Return the (x, y) coordinate for the center point of the cell that contains the specified text.  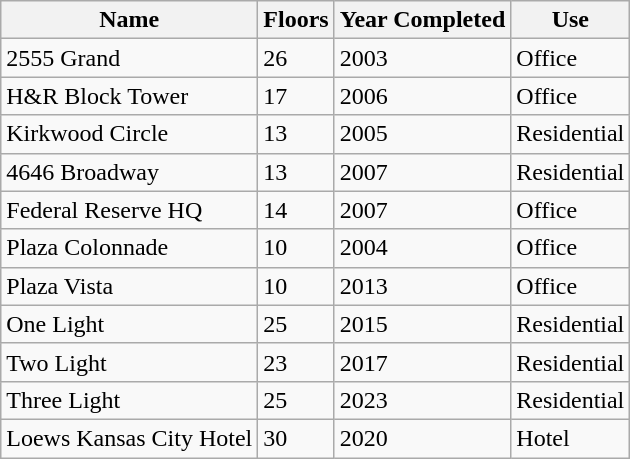
Two Light (130, 362)
14 (296, 210)
2004 (422, 248)
Federal Reserve HQ (130, 210)
H&R Block Tower (130, 96)
2555 Grand (130, 58)
2015 (422, 324)
30 (296, 438)
Floors (296, 20)
Three Light (130, 400)
Hotel (570, 438)
2005 (422, 134)
2003 (422, 58)
17 (296, 96)
2017 (422, 362)
Use (570, 20)
Loews Kansas City Hotel (130, 438)
Plaza Colonnade (130, 248)
2020 (422, 438)
4646 Broadway (130, 172)
2006 (422, 96)
Plaza Vista (130, 286)
Name (130, 20)
23 (296, 362)
Year Completed (422, 20)
One Light (130, 324)
26 (296, 58)
2023 (422, 400)
Kirkwood Circle (130, 134)
2013 (422, 286)
